Provide the (x, y) coordinate of the cell's center where the given text is located.  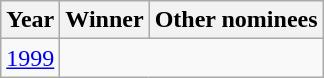
Other nominees (236, 20)
Winner (104, 20)
Year (30, 20)
1999 (30, 58)
